For the text-containing cell, return its midpoint in (x, y) coordinate format. 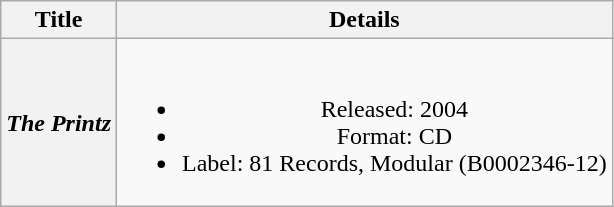
Details (365, 20)
The Printz (59, 122)
Title (59, 20)
Released: 2004Format: CDLabel: 81 Records, Modular (B0002346-12) (365, 122)
